Return the (x, y) coordinate for the center point of the cell that contains the specified text.  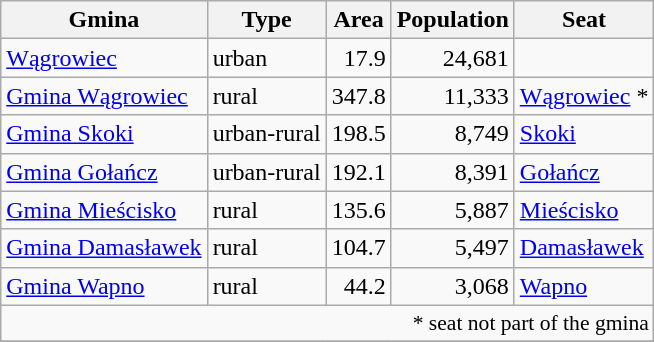
* seat not part of the gmina (328, 323)
347.8 (358, 96)
Gmina Damasławek (104, 248)
3,068 (452, 286)
Damasławek (584, 248)
urban (266, 58)
135.6 (358, 210)
17.9 (358, 58)
Gmina Wapno (104, 286)
192.1 (358, 172)
5,887 (452, 210)
8,749 (452, 134)
Wapno (584, 286)
24,681 (452, 58)
8,391 (452, 172)
5,497 (452, 248)
Population (452, 20)
Type (266, 20)
Gołańcz (584, 172)
Gmina Skoki (104, 134)
Seat (584, 20)
104.7 (358, 248)
Gmina Wągrowiec (104, 96)
Wągrowiec (104, 58)
44.2 (358, 286)
Mieścisko (584, 210)
Skoki (584, 134)
Gmina Mieścisko (104, 210)
11,333 (452, 96)
198.5 (358, 134)
Gmina (104, 20)
Area (358, 20)
Wągrowiec * (584, 96)
Gmina Gołańcz (104, 172)
